Output the [X, Y] coordinate of the center of the cell containing the given text.  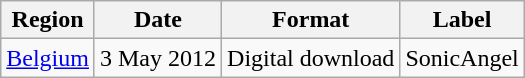
Date [158, 20]
3 May 2012 [158, 58]
Format [311, 20]
Digital download [311, 58]
Region [48, 20]
Label [462, 20]
SonicAngel [462, 58]
Belgium [48, 58]
